Provide the [X, Y] coordinate of the cell's center where the given text is located.  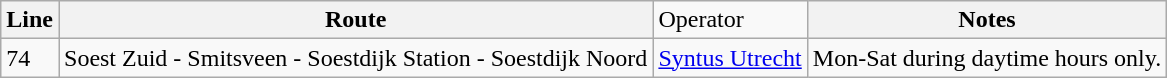
Syntus Utrecht [730, 58]
Line [30, 20]
Notes [986, 20]
Operator [730, 20]
Route [355, 20]
Mon-Sat during daytime hours only. [986, 58]
Soest Zuid - Smitsveen - Soestdijk Station - Soestdijk Noord [355, 58]
74 [30, 58]
